From the cell containing the given text, extract its center point as (X, Y) coordinate. 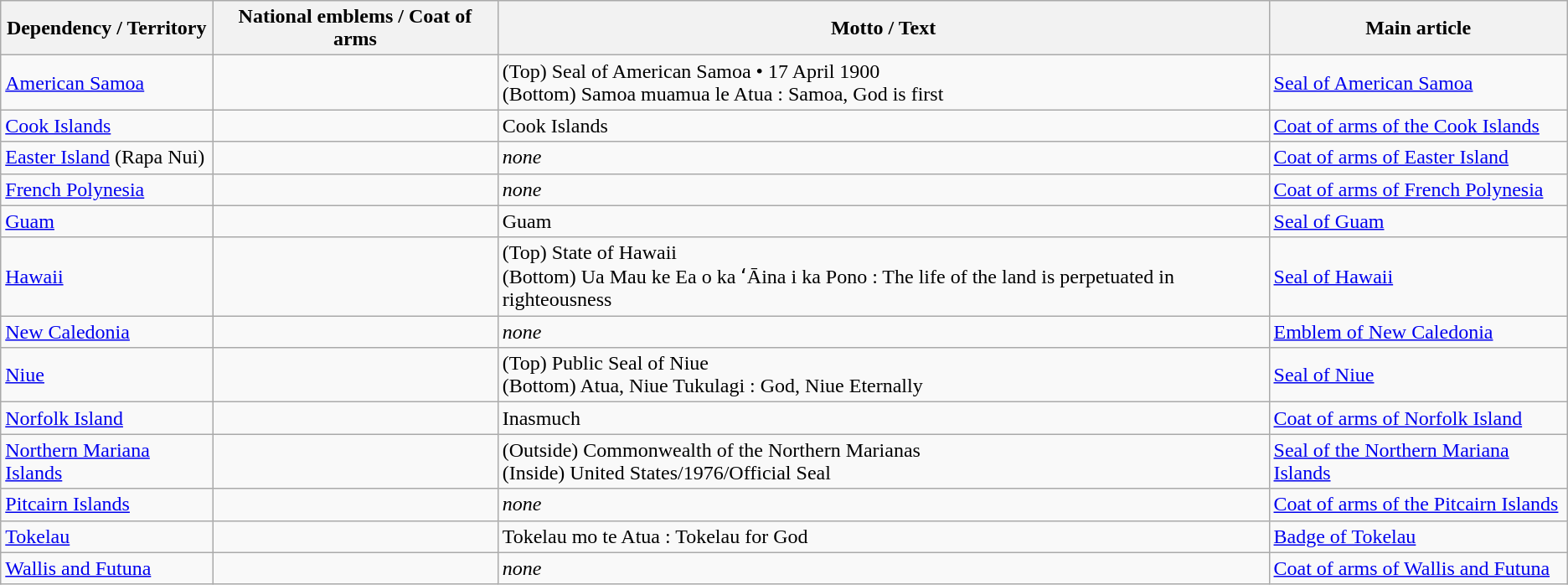
Inasmuch (883, 418)
Coat of arms of Wallis and Futuna (1418, 568)
French Polynesia (107, 189)
Seal of Guam (1418, 221)
Easter Island (Rapa Nui) (107, 158)
Emblem of New Caledonia (1418, 332)
(Top) Seal of American Samoa • 17 April 1900 (Bottom) Samoa muamua le Atua : Samoa, God is first (883, 82)
Norfolk Island (107, 418)
Dependency / Territory (107, 28)
Coat of arms of the Cook Islands (1418, 126)
Main article (1418, 28)
Seal of Hawaii (1418, 277)
Motto / Text (883, 28)
Northern Mariana Islands (107, 461)
(Top) Public Seal of Niue (Bottom) Atua, Niue Tukulagi : God, Niue Eternally (883, 375)
Tokelau mo te Atua : Tokelau for God (883, 536)
American Samoa (107, 82)
Badge of Tokelau (1418, 536)
Wallis and Futuna (107, 568)
Coat of arms of Easter Island (1418, 158)
Coat of arms of French Polynesia (1418, 189)
(Top) State of Hawaii (Bottom) Ua Mau ke Ea o ka ʻĀina i ka Pono : The life of the land is perpetuated in righteousness (883, 277)
Coat of arms of the Pitcairn Islands (1418, 505)
Coat of arms of Norfolk Island (1418, 418)
Niue (107, 375)
New Caledonia (107, 332)
National emblems / Coat of arms (355, 28)
Pitcairn Islands (107, 505)
Seal of Niue (1418, 375)
Tokelau (107, 536)
Seal of the Northern Mariana Islands (1418, 461)
(Outside) Commonwealth of the Northern Marianas (Inside) United States/1976/Official Seal (883, 461)
Hawaii (107, 277)
Seal of American Samoa (1418, 82)
